Extract the [X, Y] coordinate from the center of the cell holding the provided text.  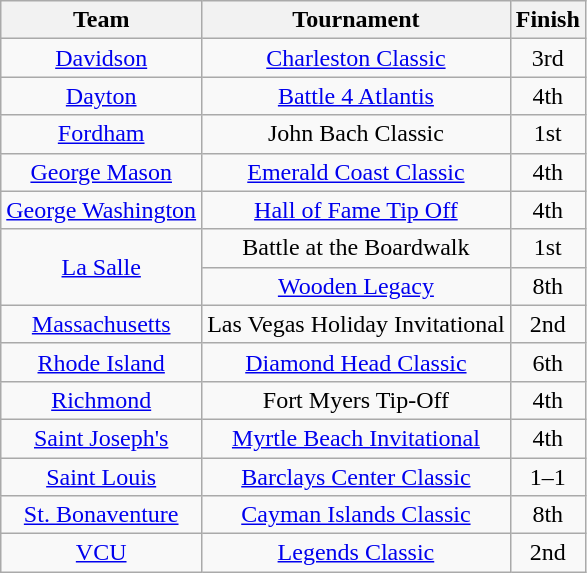
Las Vegas Holiday Invitational [356, 324]
Myrtle Beach Invitational [356, 438]
George Washington [102, 210]
Wooden Legacy [356, 286]
Battle 4 Atlantis [356, 96]
Hall of Fame Tip Off [356, 210]
Charleston Classic [356, 58]
Emerald Coast Classic [356, 172]
Barclays Center Classic [356, 477]
Saint Louis [102, 477]
Davidson [102, 58]
Finish [548, 20]
Team [102, 20]
3rd [548, 58]
VCU [102, 553]
Tournament [356, 20]
St. Bonaventure [102, 515]
1–1 [548, 477]
La Salle [102, 267]
6th [548, 362]
Saint Joseph's [102, 438]
Legends Classic [356, 553]
Fort Myers Tip-Off [356, 400]
Richmond [102, 400]
Cayman Islands Classic [356, 515]
Dayton [102, 96]
Massachusetts [102, 324]
John Bach Classic [356, 134]
George Mason [102, 172]
Fordham [102, 134]
Battle at the Boardwalk [356, 248]
Rhode Island [102, 362]
Diamond Head Classic [356, 362]
